For the text-containing cell, return its midpoint in (x, y) coordinate format. 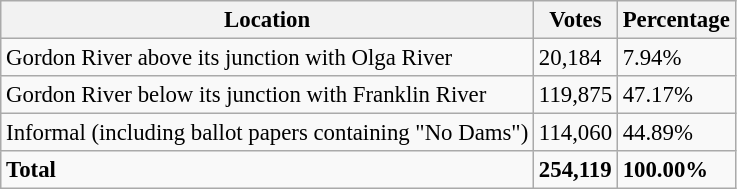
Location (268, 20)
Votes (576, 20)
119,875 (576, 95)
Informal (including ballot papers containing "No Dams") (268, 133)
100.00% (676, 170)
7.94% (676, 58)
Gordon River above its junction with Olga River (268, 58)
47.17% (676, 95)
Total (268, 170)
44.89% (676, 133)
Percentage (676, 20)
Gordon River below its junction with Franklin River (268, 95)
20,184 (576, 58)
254,119 (576, 170)
114,060 (576, 133)
